For the text-containing cell, return its midpoint in [x, y] coordinate format. 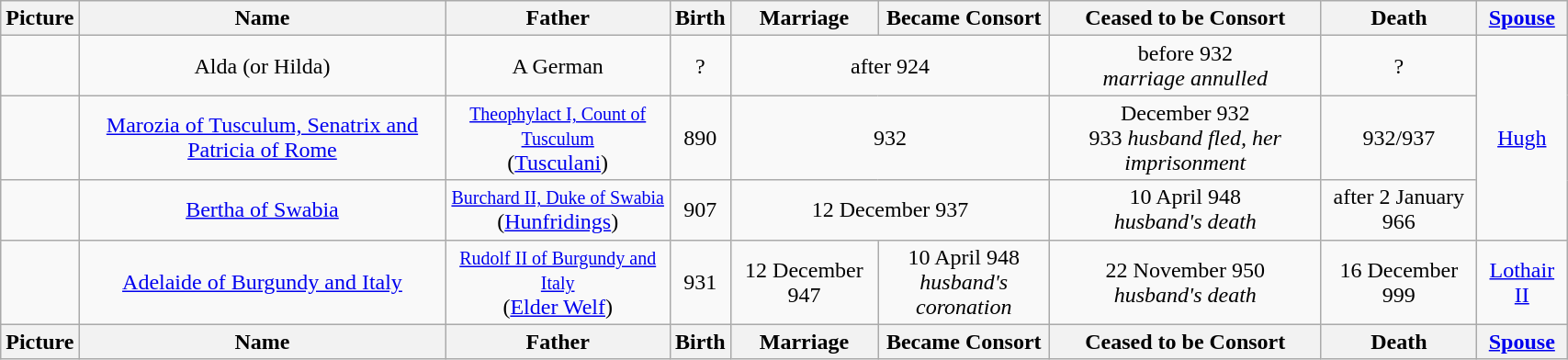
890 [700, 138]
Hugh [1522, 138]
10 April 948husband's coronation [964, 282]
Bertha of Swabia [263, 209]
12 December 947 [804, 282]
December 932933 husband fled, her imprisonment [1185, 138]
Lothair II [1522, 282]
before 932marriage annulled [1185, 66]
Alda (or Hilda) [263, 66]
after 924 [890, 66]
907 [700, 209]
932 [890, 138]
Rudolf II of Burgundy and Italy (Elder Welf) [558, 282]
Burchard II, Duke of Swabia(Hunfridings) [558, 209]
22 November 950husband's death [1185, 282]
932/937 [1399, 138]
after 2 January 966 [1399, 209]
12 December 937 [890, 209]
Theophylact I, Count of Tusculum(Tusculani) [558, 138]
16 December 999 [1399, 282]
A German [558, 66]
10 April 948husband's death [1185, 209]
Marozia of Tusculum, Senatrix and Patricia of Rome [263, 138]
931 [700, 282]
Adelaide of Burgundy and Italy [263, 282]
